Return [x, y] of the center of cell containing provided text 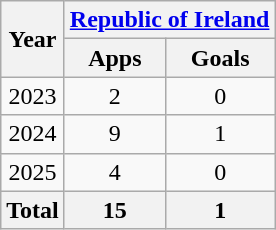
15 [114, 210]
Goals [220, 58]
2024 [33, 134]
Total [33, 210]
2 [114, 96]
2023 [33, 96]
4 [114, 172]
Apps [114, 58]
9 [114, 134]
2025 [33, 172]
Republic of Ireland [170, 20]
Year [33, 39]
